Find where the given text appears and provide that cell's center as (x, y) coordinate. 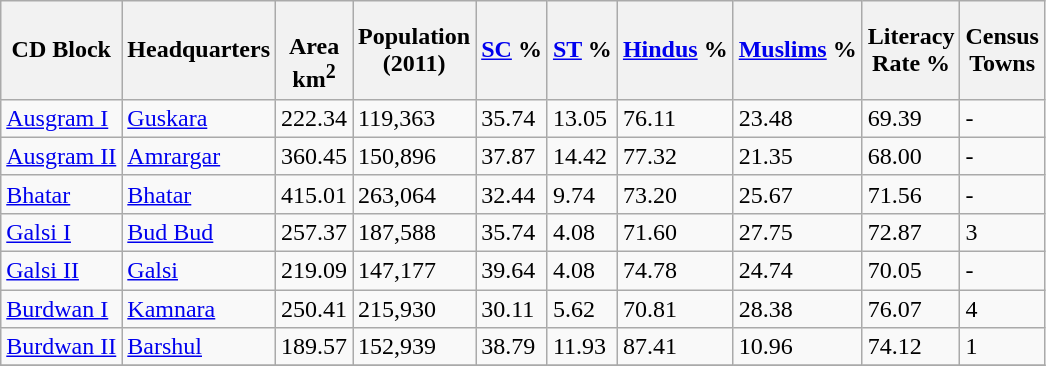
360.45 (314, 156)
215,930 (414, 309)
76.11 (675, 118)
14.42 (582, 156)
76.07 (911, 309)
77.32 (675, 156)
87.41 (675, 347)
71.60 (675, 232)
73.20 (675, 194)
Bud Bud (199, 232)
72.87 (911, 232)
4 (1002, 309)
Galsi I (62, 232)
23.48 (798, 118)
250.41 (314, 309)
70.81 (675, 309)
10.96 (798, 347)
152,939 (414, 347)
Literacy Rate % (911, 50)
Burdwan II (62, 347)
28.38 (798, 309)
21.35 (798, 156)
257.37 (314, 232)
Guskara (199, 118)
Hindus % (675, 50)
Burdwan I (62, 309)
Kamnara (199, 309)
70.05 (911, 271)
39.64 (512, 271)
5.62 (582, 309)
3 (1002, 232)
24.74 (798, 271)
74.78 (675, 271)
30.11 (512, 309)
1 (1002, 347)
13.05 (582, 118)
27.75 (798, 232)
Areakm2 (314, 50)
Ausgram I (62, 118)
263,064 (414, 194)
11.93 (582, 347)
222.34 (314, 118)
147,177 (414, 271)
Amrargar (199, 156)
187,588 (414, 232)
25.67 (798, 194)
38.79 (512, 347)
Population(2011) (414, 50)
150,896 (414, 156)
219.09 (314, 271)
69.39 (911, 118)
Headquarters (199, 50)
37.87 (512, 156)
SC % (512, 50)
119,363 (414, 118)
74.12 (911, 347)
32.44 (512, 194)
Galsi II (62, 271)
189.57 (314, 347)
ST % (582, 50)
71.56 (911, 194)
Galsi (199, 271)
9.74 (582, 194)
CD Block (62, 50)
Muslims % (798, 50)
68.00 (911, 156)
Ausgram II (62, 156)
CensusTowns (1002, 50)
Barshul (199, 347)
415.01 (314, 194)
